Pinpoint the cell where the given text exists, returning its (x, y) midpoint coordinate. 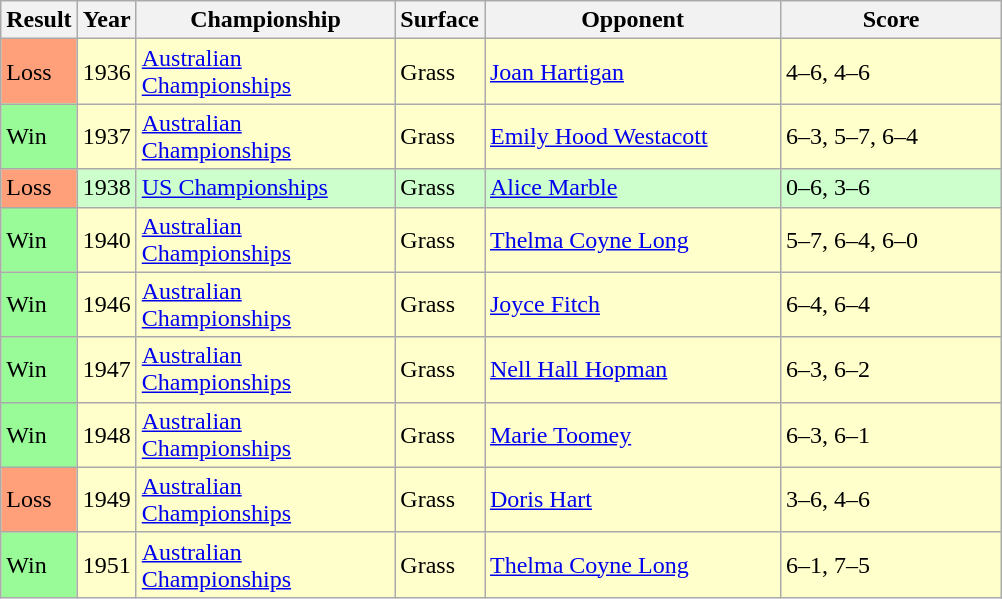
Surface (440, 20)
Championship (266, 20)
Alice Marble (632, 188)
0–6, 3–6 (892, 188)
1949 (106, 500)
Year (106, 20)
Score (892, 20)
Opponent (632, 20)
1937 (106, 136)
6–3, 5–7, 6–4 (892, 136)
Marie Toomey (632, 434)
1938 (106, 188)
Emily Hood Westacott (632, 136)
4–6, 4–6 (892, 72)
6–3, 6–2 (892, 370)
5–7, 6–4, 6–0 (892, 240)
1947 (106, 370)
1948 (106, 434)
3–6, 4–6 (892, 500)
Nell Hall Hopman (632, 370)
6–3, 6–1 (892, 434)
1940 (106, 240)
1946 (106, 304)
Joyce Fitch (632, 304)
Doris Hart (632, 500)
6–1, 7–5 (892, 564)
Joan Hartigan (632, 72)
1951 (106, 564)
1936 (106, 72)
6–4, 6–4 (892, 304)
Result (39, 20)
US Championships (266, 188)
